Output the (x, y) coordinate of the center of the cell containing the given text.  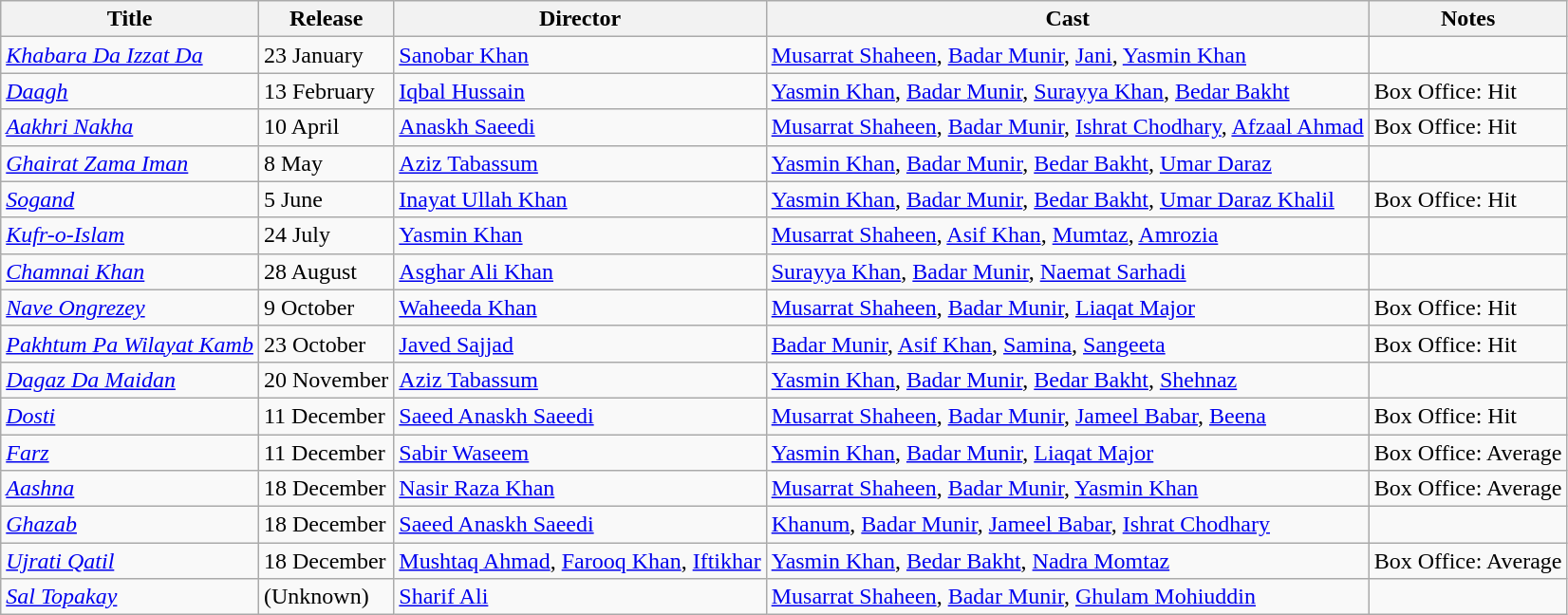
Title (130, 19)
13 February (326, 91)
Kufr-o-Islam (130, 235)
20 November (326, 380)
Farz (130, 453)
Waheeda Khan (580, 307)
9 October (326, 307)
Director (580, 19)
Aashna (130, 489)
Musarrat Shaheen, Badar Munir, Liaqat Major (1067, 307)
Musarrat Shaheen, Badar Munir, Ishrat Chodhary, Afzaal Ahmad (1067, 127)
Inayat Ullah Khan (580, 199)
23 October (326, 344)
Iqbal Hussain (580, 91)
Khabara Da Izzat Da (130, 55)
Sal Topakay (130, 597)
Badar Munir, Asif Khan, Samina, Sangeeta (1067, 344)
Anaskh Saeedi (580, 127)
Ghazab (130, 525)
8 May (326, 163)
Dosti (130, 416)
Musarrat Shaheen, Badar Munir, Yasmin Khan (1067, 489)
Nave Ongrezey (130, 307)
Sogand (130, 199)
Ujrati Qatil (130, 561)
Yasmin Khan, Badar Munir, Liaqat Major (1067, 453)
28 August (326, 271)
Musarrat Shaheen, Badar Munir, Jani, Yasmin Khan (1067, 55)
Yasmin Khan, Badar Munir, Surayya Khan, Bedar Bakht (1067, 91)
(Unknown) (326, 597)
Chamnai Khan (130, 271)
24 July (326, 235)
Surayya Khan, Badar Munir, Naemat Sarhadi (1067, 271)
Yasmin Khan, Badar Munir, Bedar Bakht, Shehnaz (1067, 380)
Khanum, Badar Munir, Jameel Babar, Ishrat Chodhary (1067, 525)
Yasmin Khan, Bedar Bakht, Nadra Momtaz (1067, 561)
Mushtaq Ahmad, Farooq Khan, Iftikhar (580, 561)
Sabir Waseem (580, 453)
Ghairat Zama Iman (130, 163)
Pakhtum Pa Wilayat Kamb (130, 344)
Nasir Raza Khan (580, 489)
Dagaz Da Maidan (130, 380)
Cast (1067, 19)
Musarrat Shaheen, Asif Khan, Mumtaz, Amrozia (1067, 235)
5 June (326, 199)
Musarrat Shaheen, Badar Munir, Jameel Babar, Beena (1067, 416)
Sharif Ali (580, 597)
Musarrat Shaheen, Badar Munir, Ghulam Mohiuddin (1067, 597)
Release (326, 19)
Javed Sajjad (580, 344)
Notes (1467, 19)
Aakhri Nakha (130, 127)
Asghar Ali Khan (580, 271)
Daagh (130, 91)
23 January (326, 55)
Yasmin Khan, Badar Munir, Bedar Bakht, Umar Daraz Khalil (1067, 199)
10 April (326, 127)
Yasmin Khan (580, 235)
Sanobar Khan (580, 55)
Yasmin Khan, Badar Munir, Bedar Bakht, Umar Daraz (1067, 163)
